Identify which cell holds the provided text, then report its (X, Y) central coordinate. 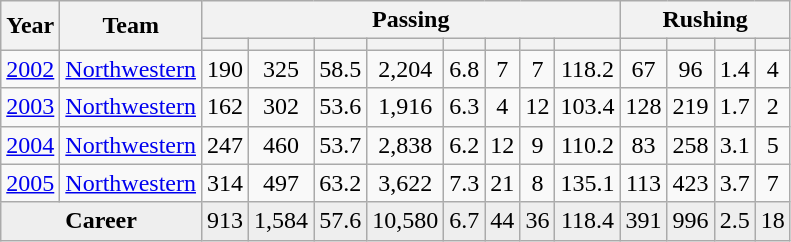
8 (538, 183)
118.2 (588, 69)
5 (772, 145)
Rushing (705, 20)
58.5 (340, 69)
18 (772, 221)
2004 (30, 145)
2 (772, 107)
Passing (411, 20)
118.4 (588, 221)
53.6 (340, 107)
2,838 (406, 145)
113 (644, 183)
2002 (30, 69)
96 (690, 69)
1,584 (282, 221)
3.7 (734, 183)
1.4 (734, 69)
2.5 (734, 221)
10,580 (406, 221)
162 (226, 107)
1,916 (406, 107)
314 (226, 183)
247 (226, 145)
2,204 (406, 69)
Team (131, 26)
2005 (30, 183)
128 (644, 107)
57.6 (340, 221)
83 (644, 145)
53.7 (340, 145)
423 (690, 183)
6.7 (464, 221)
460 (282, 145)
1.7 (734, 107)
135.1 (588, 183)
2003 (30, 107)
110.2 (588, 145)
6.8 (464, 69)
Career (102, 221)
44 (502, 221)
391 (644, 221)
219 (690, 107)
6.3 (464, 107)
63.2 (340, 183)
67 (644, 69)
258 (690, 145)
21 (502, 183)
3.1 (734, 145)
190 (226, 69)
913 (226, 221)
3,622 (406, 183)
6.2 (464, 145)
302 (282, 107)
325 (282, 69)
7.3 (464, 183)
103.4 (588, 107)
9 (538, 145)
497 (282, 183)
Year (30, 26)
996 (690, 221)
36 (538, 221)
